Determine the [X, Y] coordinate at the center of the cell enclosing the given text.  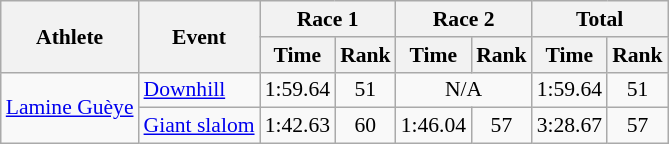
Race 2 [464, 19]
1:42.63 [298, 126]
Race 1 [328, 19]
Athlete [70, 36]
3:28.67 [570, 126]
Giant slalom [200, 126]
Event [200, 36]
60 [366, 126]
Downhill [200, 90]
1:46.04 [434, 126]
N/A [464, 90]
Lamine Guèye [70, 108]
Total [600, 19]
